Find where the given text appears and provide that cell's center as (X, Y) coordinate. 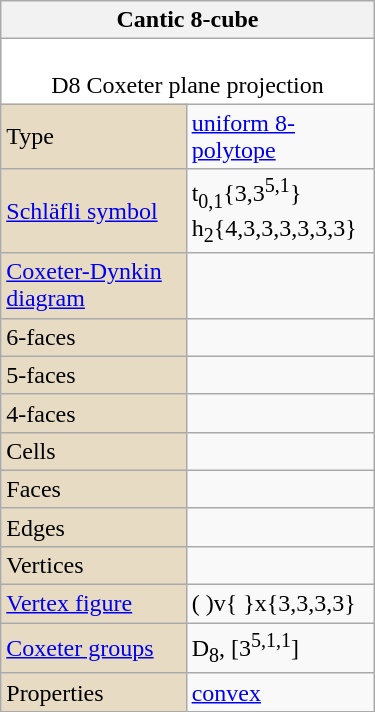
Type (94, 136)
5-faces (94, 375)
Edges (94, 527)
Coxeter groups (94, 648)
Properties (94, 692)
D8 Coxeter plane projection (188, 72)
( )v{ }x{3,3,3,3} (280, 604)
6-faces (94, 337)
Schläfli symbol (94, 211)
Cantic 8-cube (188, 20)
Faces (94, 489)
t0,1{3,35,1}h2{4,3,3,3,3,3,3} (280, 211)
Vertices (94, 565)
Cells (94, 451)
Vertex figure (94, 604)
Coxeter-Dynkin diagram (94, 286)
4-faces (94, 413)
uniform 8-polytope (280, 136)
convex (280, 692)
D8, [35,1,1] (280, 648)
